Detect which cell encompasses the target text, then output its (X, Y) center coordinate. 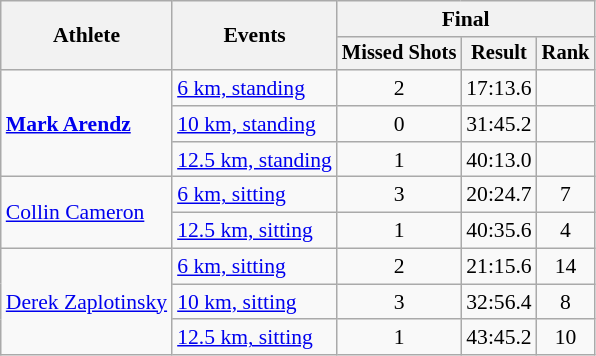
Missed Shots (399, 54)
Rank (566, 54)
43:45.2 (498, 338)
4 (566, 231)
6 km, standing (254, 88)
32:56.4 (498, 302)
0 (399, 124)
21:15.6 (498, 267)
40:13.0 (498, 160)
14 (566, 267)
12.5 km, standing (254, 160)
Result (498, 54)
8 (566, 302)
Events (254, 36)
10 (566, 338)
7 (566, 195)
10 km, standing (254, 124)
20:24.7 (498, 195)
Final (466, 19)
Mark Arendz (86, 124)
10 km, sitting (254, 302)
Collin Cameron (86, 212)
Derek Zaplotinsky (86, 302)
17:13.6 (498, 88)
40:35.6 (498, 231)
31:45.2 (498, 124)
Athlete (86, 36)
